Return the [x, y] coordinate for the center point of the cell that contains the specified text.  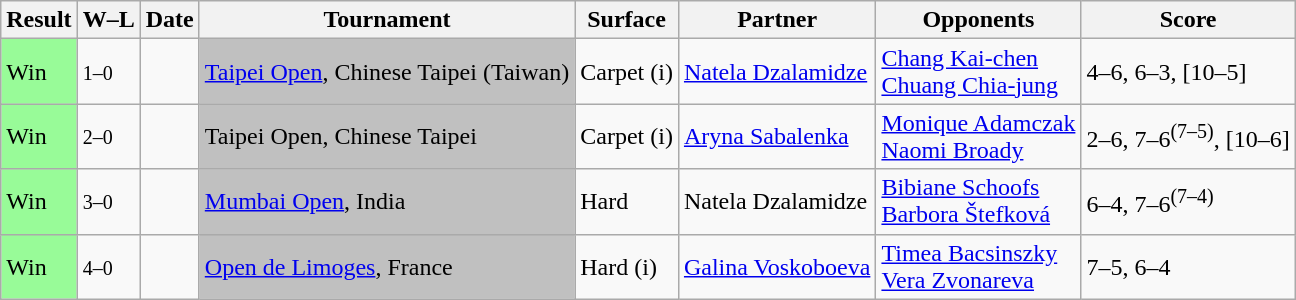
Chang Kai-chen Chuang Chia-jung [978, 72]
2–6, 7–6(7–5), [10–6] [1188, 136]
Galina Voskoboeva [776, 266]
W–L [108, 20]
4–6, 6–3, [10–5] [1188, 72]
Date [170, 20]
Tournament [386, 20]
Partner [776, 20]
Bibiane Schoofs Barbora Štefková [978, 202]
6–4, 7–6(7–4) [1188, 202]
Taipei Open, Chinese Taipei (Taiwan) [386, 72]
Surface [627, 20]
Timea Bacsinszky Vera Zvonareva [978, 266]
Result [39, 20]
Hard [627, 202]
Taipei Open, Chinese Taipei [386, 136]
Open de Limoges, France [386, 266]
3–0 [108, 202]
4–0 [108, 266]
Opponents [978, 20]
Mumbai Open, India [386, 202]
Aryna Sabalenka [776, 136]
Hard (i) [627, 266]
Score [1188, 20]
Monique Adamczak Naomi Broady [978, 136]
2–0 [108, 136]
7–5, 6–4 [1188, 266]
1–0 [108, 72]
